Scan for the cell matching the given text and deliver its [X, Y] coordinate at center. 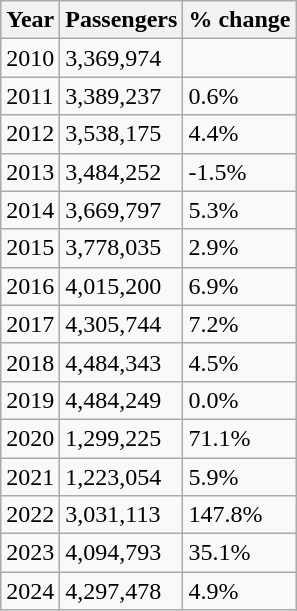
2022 [30, 515]
6.9% [240, 286]
2016 [30, 286]
2015 [30, 248]
4,305,744 [122, 324]
4,094,793 [122, 553]
2010 [30, 58]
4,484,249 [122, 400]
5.9% [240, 477]
0.6% [240, 96]
147.8% [240, 515]
4,015,200 [122, 286]
35.1% [240, 553]
2014 [30, 210]
-1.5% [240, 172]
3,031,113 [122, 515]
2019 [30, 400]
2024 [30, 591]
2021 [30, 477]
Year [30, 20]
4.5% [240, 362]
2018 [30, 362]
3,669,797 [122, 210]
4,297,478 [122, 591]
71.1% [240, 438]
% change [240, 20]
2.9% [240, 248]
3,484,252 [122, 172]
2017 [30, 324]
2023 [30, 553]
0.0% [240, 400]
2012 [30, 134]
7.2% [240, 324]
2011 [30, 96]
5.3% [240, 210]
3,778,035 [122, 248]
3,369,974 [122, 58]
4.9% [240, 591]
1,223,054 [122, 477]
3,538,175 [122, 134]
Passengers [122, 20]
4,484,343 [122, 362]
3,389,237 [122, 96]
4.4% [240, 134]
1,299,225 [122, 438]
2020 [30, 438]
2013 [30, 172]
